For the text-containing cell, return its midpoint in (X, Y) coordinate format. 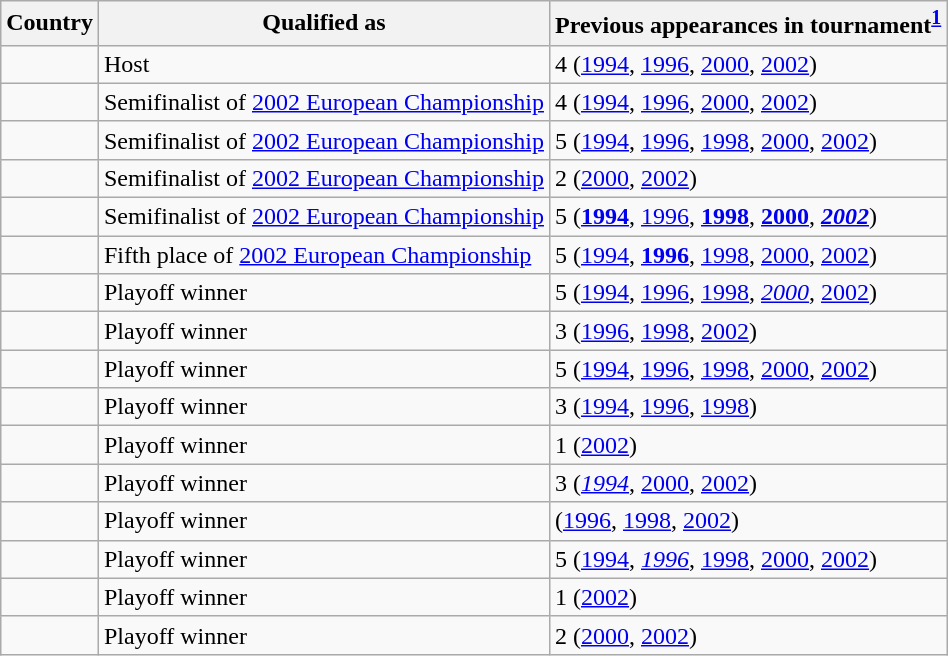
Qualified as (324, 24)
Host (324, 64)
3 (1996, 1998, 2002) (748, 331)
Previous appearances in tournament1 (748, 24)
Country (50, 24)
3 (1994, 1996, 1998) (748, 407)
Fifth place of 2002 European Championship (324, 255)
(1996, 1998, 2002) (748, 521)
3 (1994, 2000, 2002) (748, 483)
